Determine the (x, y) coordinate at the center of the cell enclosing the given text.  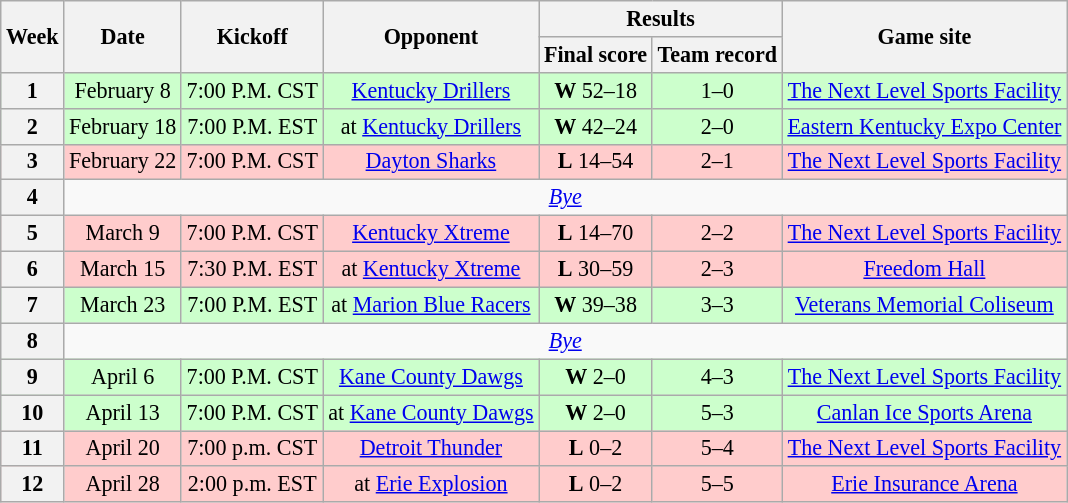
2–3 (717, 269)
4 (32, 198)
5–4 (717, 448)
W 42–24 (596, 126)
5–5 (717, 484)
W 52–18 (596, 90)
2:00 p.m. EST (252, 484)
February 8 (123, 90)
Veterans Memorial Coliseum (924, 305)
6 (32, 269)
Freedom Hall (924, 269)
L 14–70 (596, 233)
April 28 (123, 484)
2 (32, 126)
April 20 (123, 448)
L 30–59 (596, 269)
Erie Insurance Arena (924, 484)
March 15 (123, 269)
Opponent (431, 36)
Team record (717, 54)
at Kane County Dawgs (431, 412)
7:00 p.m. CST (252, 448)
at Erie Explosion (431, 484)
Final score (596, 54)
March 23 (123, 305)
7 (32, 305)
Kentucky Drillers (431, 90)
1–0 (717, 90)
2–1 (717, 162)
2–2 (717, 233)
9 (32, 377)
at Marion Blue Racers (431, 305)
Dayton Sharks (431, 162)
Kickoff (252, 36)
Kane County Dawgs (431, 377)
3–3 (717, 305)
Week (32, 36)
Game site (924, 36)
4–3 (717, 377)
Eastern Kentucky Expo Center (924, 126)
8 (32, 341)
at Kentucky Xtreme (431, 269)
April 6 (123, 377)
5 (32, 233)
February 18 (123, 126)
Canlan Ice Sports Arena (924, 412)
10 (32, 412)
1 (32, 90)
March 9 (123, 233)
5–3 (717, 412)
at Kentucky Drillers (431, 126)
Detroit Thunder (431, 448)
Results (660, 18)
April 13 (123, 412)
2–0 (717, 126)
Kentucky Xtreme (431, 233)
February 22 (123, 162)
Date (123, 36)
12 (32, 484)
7:30 P.M. EST (252, 269)
W 39–38 (596, 305)
3 (32, 162)
L 14–54 (596, 162)
11 (32, 448)
